Detect which cell encompasses the target text, then output its (x, y) center coordinate. 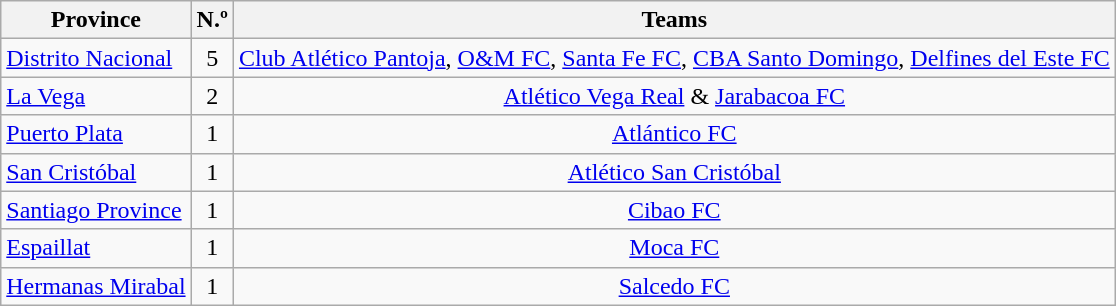
Atlético Vega Real & Jarabacoa FC (674, 96)
Hermanas Mirabal (96, 286)
Atlántico FC (674, 134)
2 (212, 96)
Province (96, 20)
Salcedo FC (674, 286)
Club Atlético Pantoja, O&M FC, Santa Fe FC, CBA Santo Domingo, Delfines del Este FC (674, 58)
Teams (674, 20)
Espaillat (96, 248)
Atlético San Cristóbal (674, 172)
Moca FC (674, 248)
Cibao FC (674, 210)
Santiago Province (96, 210)
5 (212, 58)
San Cristóbal (96, 172)
N.º (212, 20)
Distrito Nacional (96, 58)
Puerto Plata (96, 134)
La Vega (96, 96)
